Detect which cell encompasses the target text, then output its [X, Y] center coordinate. 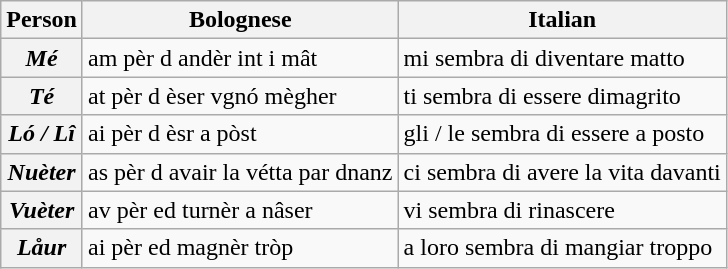
Nuèter [42, 172]
av pèr ed turnèr a nâser [240, 210]
Låur [42, 248]
at pèr d èser vgnó mègher [240, 96]
Italian [562, 20]
Té [42, 96]
Mé [42, 58]
ai pèr d èsr a pòst [240, 134]
Person [42, 20]
ti sembra di essere dimagrito [562, 96]
a loro sembra di mangiar troppo [562, 248]
ci sembra di avere la vita davanti [562, 172]
mi sembra di diventare matto [562, 58]
gli / le sembra di essere a posto [562, 134]
am pèr d andèr int i mât [240, 58]
ai pèr ed magnèr tròp [240, 248]
Vuèter [42, 210]
as pèr d avair la vétta par dnanz [240, 172]
Bolognese [240, 20]
vi sembra di rinascere [562, 210]
Ló / Lî [42, 134]
